From the cell containing the given text, extract its center point as [X, Y] coordinate. 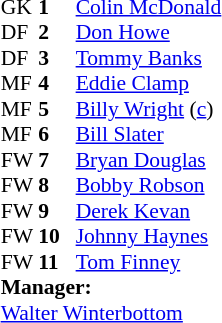
9 [57, 211]
Tom Finney [149, 262]
Manager: [112, 287]
Bobby Robson [149, 185]
Billy Wright (c) [149, 109]
Bill Slater [149, 135]
8 [57, 185]
Bryan Douglas [149, 160]
6 [57, 135]
Tommy Banks [149, 58]
10 [57, 237]
5 [57, 109]
Johnny Haynes [149, 237]
7 [57, 160]
Don Howe [149, 33]
Eddie Clamp [149, 83]
2 [57, 33]
11 [57, 262]
Derek Kevan [149, 211]
4 [57, 83]
3 [57, 58]
